Pinpoint the cell where the given text exists, returning its (X, Y) midpoint coordinate. 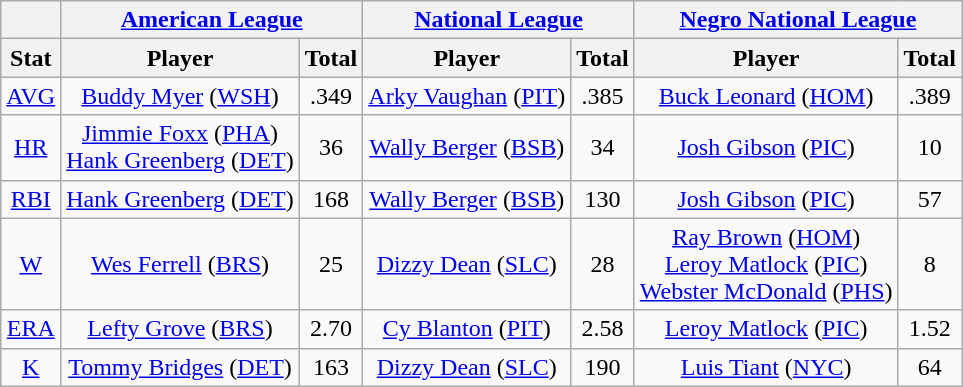
Buddy Myer (WSH) (180, 96)
28 (603, 264)
8 (930, 264)
36 (331, 148)
HR (31, 148)
168 (331, 199)
.349 (331, 96)
64 (930, 367)
190 (603, 367)
Arky Vaughan (PIT) (467, 96)
25 (331, 264)
National League (498, 20)
RBI (31, 199)
Stat (31, 58)
57 (930, 199)
W (31, 264)
2.58 (603, 329)
10 (930, 148)
163 (331, 367)
2.70 (331, 329)
American League (212, 20)
Luis Tiant (NYC) (766, 367)
Ray Brown (HOM)Leroy Matlock (PIC)Webster McDonald (PHS) (766, 264)
1.52 (930, 329)
K (31, 367)
130 (603, 199)
Cy Blanton (PIT) (467, 329)
.385 (603, 96)
Lefty Grove (BRS) (180, 329)
Leroy Matlock (PIC) (766, 329)
Hank Greenberg (DET) (180, 199)
Jimmie Foxx (PHA)Hank Greenberg (DET) (180, 148)
Negro National League (798, 20)
AVG (31, 96)
.389 (930, 96)
Tommy Bridges (DET) (180, 367)
34 (603, 148)
Buck Leonard (HOM) (766, 96)
Wes Ferrell (BRS) (180, 264)
ERA (31, 329)
